Capture the cell that displays the provided text and extract its (x, y) central coordinate. 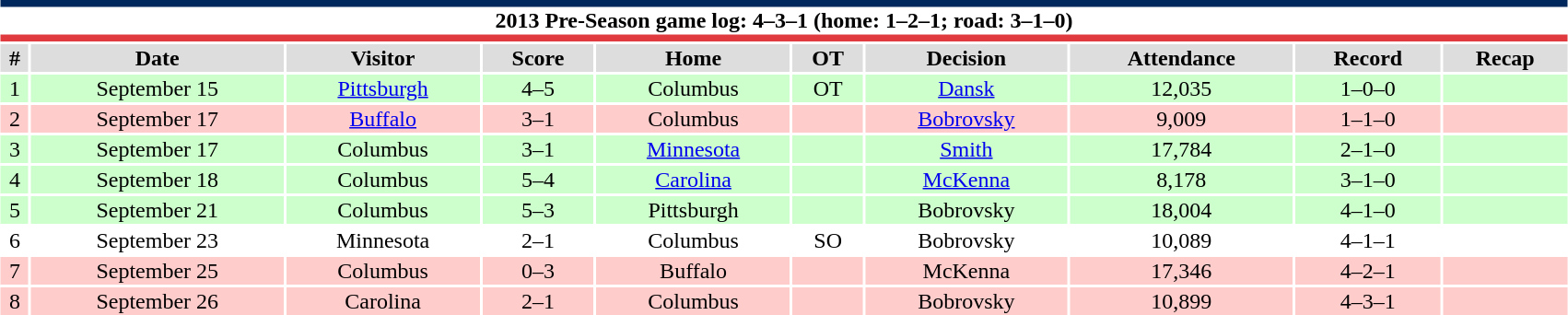
5 (15, 210)
10,899 (1181, 301)
1–1–0 (1369, 119)
6 (15, 240)
September 26 (157, 301)
Dansk (966, 88)
2013 Pre-Season game log: 4–3–1 (home: 1–2–1; road: 3–1–0) (784, 20)
17,346 (1181, 271)
12,035 (1181, 88)
4–1–0 (1369, 210)
4 (15, 180)
Attendance (1181, 58)
8 (15, 301)
9,009 (1181, 119)
3–1–0 (1369, 180)
Recap (1505, 58)
September 23 (157, 240)
Date (157, 58)
Visitor (382, 58)
7 (15, 271)
September 18 (157, 180)
4–1–1 (1369, 240)
8,178 (1181, 180)
2 (15, 119)
5–3 (538, 210)
3 (15, 149)
5–4 (538, 180)
# (15, 58)
10,089 (1181, 240)
1 (15, 88)
4–3–1 (1369, 301)
September 15 (157, 88)
Home (693, 58)
Smith (966, 149)
Decision (966, 58)
2–1–0 (1369, 149)
4–2–1 (1369, 271)
SO (828, 240)
18,004 (1181, 210)
Score (538, 58)
17,784 (1181, 149)
1–0–0 (1369, 88)
September 25 (157, 271)
September 21 (157, 210)
0–3 (538, 271)
Record (1369, 58)
4–5 (538, 88)
